For the text-containing cell, return its midpoint in [x, y] coordinate format. 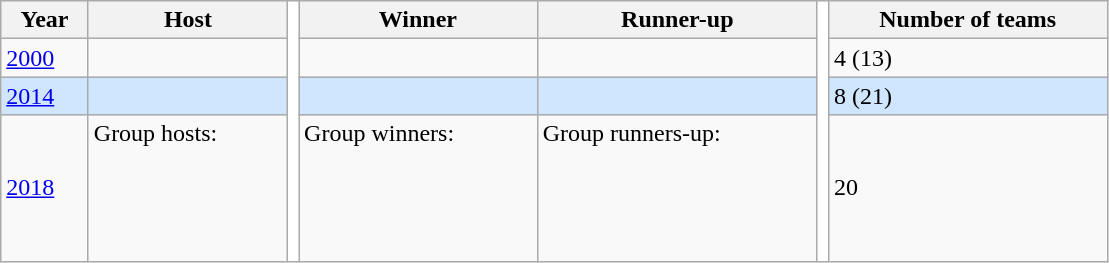
4 (13) [968, 58]
2018 [45, 188]
Year [45, 20]
Host [188, 20]
Group hosts: [188, 188]
2014 [45, 96]
2000 [45, 58]
Winner [418, 20]
Group runners-up: [677, 188]
8 (21) [968, 96]
Group winners: [418, 188]
Number of teams [968, 20]
20 [968, 188]
Runner-up [677, 20]
